Find where the given text appears and provide that cell's center as [x, y] coordinate. 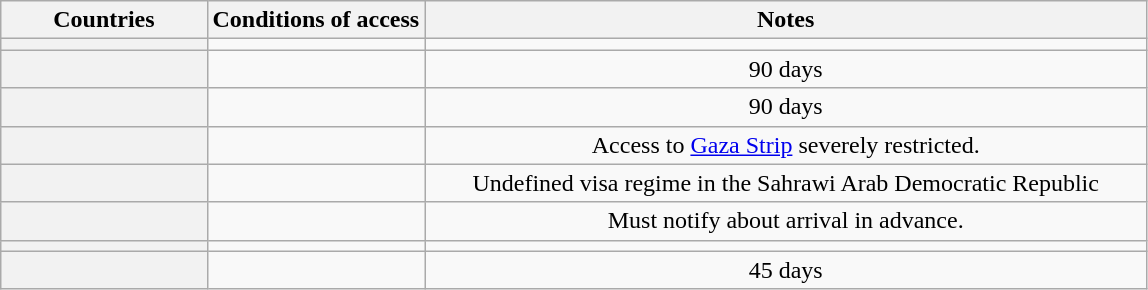
Countries [104, 20]
Access to Gaza Strip severely restricted. [786, 145]
Undefined visa regime in the Sahrawi Arab Democratic Republic [786, 183]
45 days [786, 270]
Conditions of access [316, 20]
Notes [786, 20]
Must notify about arrival in advance. [786, 221]
